Return the [x, y] coordinate for the center point of the cell that contains the specified text.  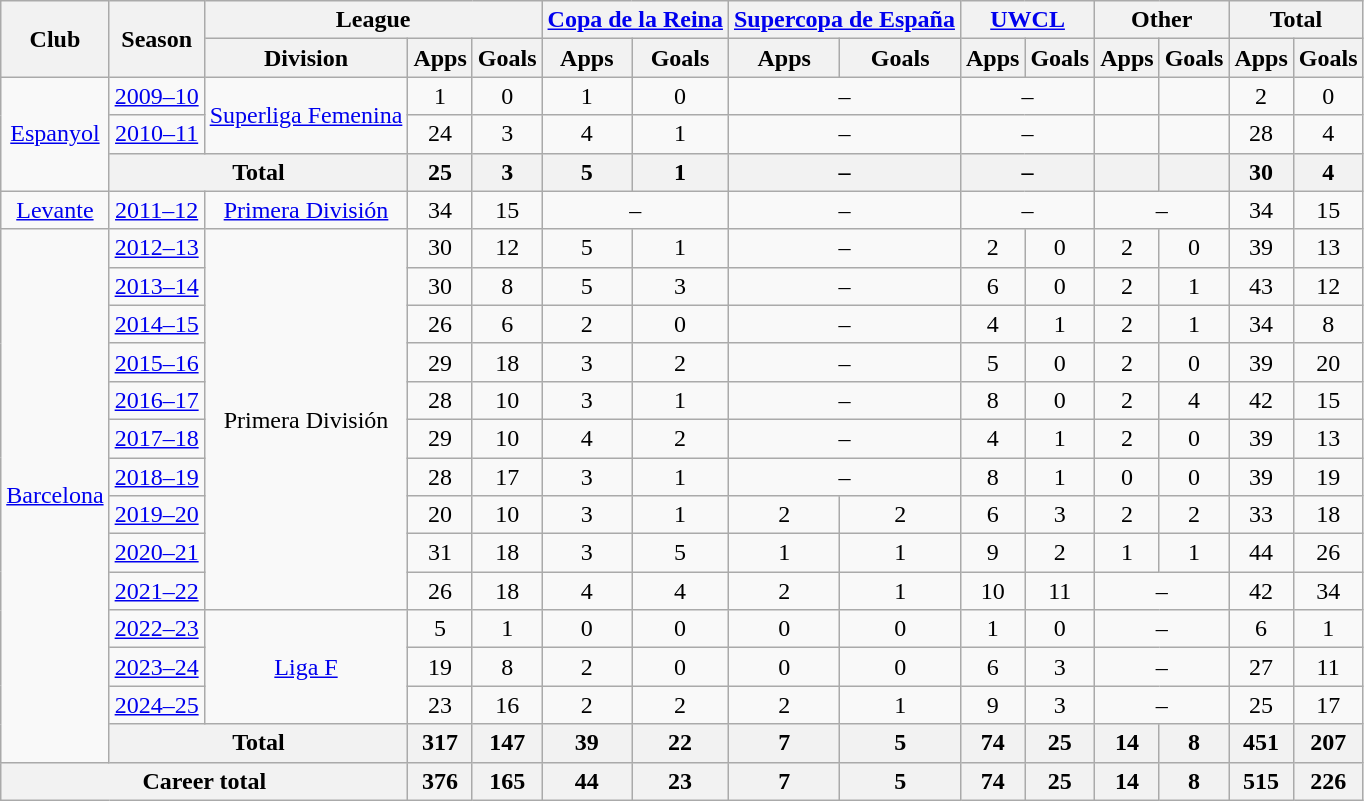
226 [1328, 781]
Levante [55, 210]
League [373, 20]
2024–25 [156, 705]
Liga F [306, 667]
2021–22 [156, 591]
16 [507, 705]
2009–10 [156, 96]
Supercopa de España [844, 20]
22 [680, 743]
Copa de la Reina [635, 20]
2022–23 [156, 629]
2020–21 [156, 553]
24 [440, 134]
31 [440, 553]
2018–19 [156, 477]
2012–13 [156, 248]
165 [507, 781]
147 [507, 743]
515 [1261, 781]
Espanyol [55, 134]
Club [55, 39]
2014–15 [156, 324]
207 [1328, 743]
2015–16 [156, 362]
43 [1261, 286]
376 [440, 781]
2019–20 [156, 515]
2011–12 [156, 210]
2016–17 [156, 400]
2013–14 [156, 286]
2023–24 [156, 667]
451 [1261, 743]
2017–18 [156, 438]
27 [1261, 667]
Barcelona [55, 496]
Other [1162, 20]
Superliga Femenina [306, 115]
Division [306, 58]
UWCL [1027, 20]
317 [440, 743]
33 [1261, 515]
Career total [204, 781]
Season [156, 39]
2010–11 [156, 134]
